Determine the (x, y) coordinate at the center of the cell enclosing the given text.  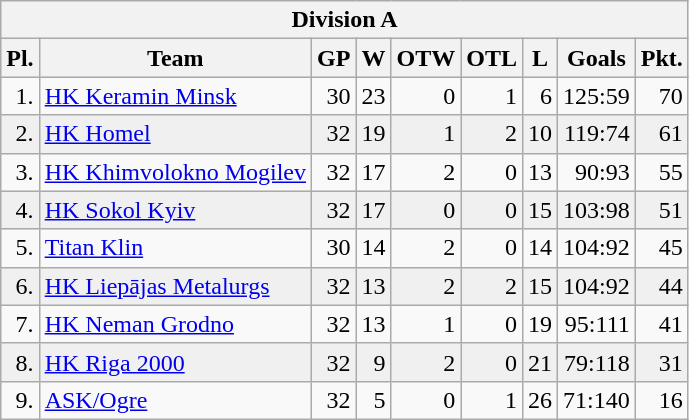
HK Homel (175, 134)
9. (20, 400)
95:111 (597, 324)
Division A (345, 20)
HK Khimvolokno Mogilev (175, 172)
125:59 (597, 96)
79:118 (597, 362)
W (374, 58)
44 (662, 286)
OTL (492, 58)
9 (374, 362)
5 (374, 400)
OTW (426, 58)
16 (662, 400)
5. (20, 248)
Pkt. (662, 58)
55 (662, 172)
HK Sokol Kyiv (175, 210)
21 (540, 362)
1. (20, 96)
2. (20, 134)
3. (20, 172)
6. (20, 286)
41 (662, 324)
HK Neman Grodno (175, 324)
HK Liepājas Metalurgs (175, 286)
L (540, 58)
HK Riga 2000 (175, 362)
61 (662, 134)
7. (20, 324)
HK Keramin Minsk (175, 96)
23 (374, 96)
Team (175, 58)
103:98 (597, 210)
119:74 (597, 134)
71:140 (597, 400)
6 (540, 96)
ASK/Ogre (175, 400)
Pl. (20, 58)
Goals (597, 58)
8. (20, 362)
31 (662, 362)
51 (662, 210)
Titan Klin (175, 248)
10 (540, 134)
GP (334, 58)
26 (540, 400)
4. (20, 210)
70 (662, 96)
45 (662, 248)
90:93 (597, 172)
